Search for the cell housing the specified text and yield its [X, Y] center coordinate. 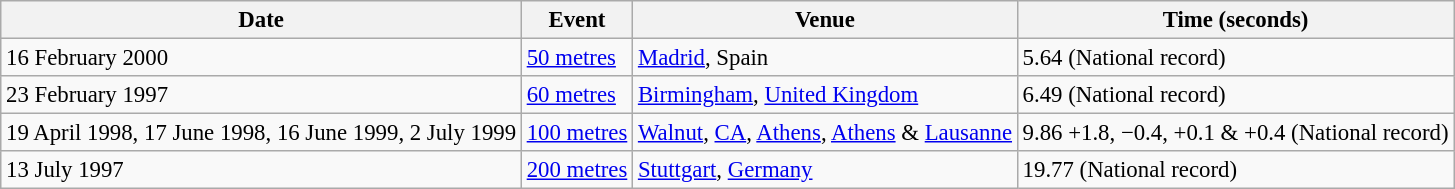
200 metres [576, 170]
13 July 1997 [262, 170]
Date [262, 20]
9.86 +1.8, −0.4, +0.1 & +0.4 (National record) [1236, 133]
Stuttgart, Germany [826, 170]
Madrid, Spain [826, 58]
60 metres [576, 95]
16 February 2000 [262, 58]
Time (seconds) [1236, 20]
Venue [826, 20]
23 February 1997 [262, 95]
5.64 (National record) [1236, 58]
6.49 (National record) [1236, 95]
Walnut, CA, Athens, Athens & Lausanne [826, 133]
Birmingham, United Kingdom [826, 95]
100 metres [576, 133]
50 metres [576, 58]
Event [576, 20]
19.77 (National record) [1236, 170]
19 April 1998, 17 June 1998, 16 June 1999, 2 July 1999 [262, 133]
